Return the (x, y) coordinate for the center point of the cell that contains the specified text.  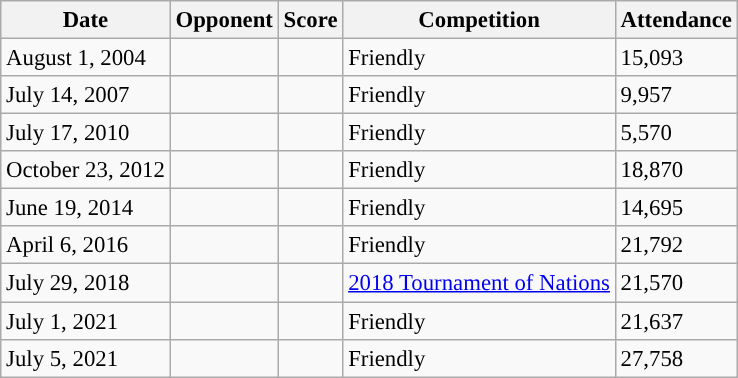
October 23, 2012 (86, 170)
July 1, 2021 (86, 321)
21,637 (676, 321)
August 1, 2004 (86, 58)
9,957 (676, 95)
June 19, 2014 (86, 208)
5,570 (676, 133)
Opponent (224, 20)
Score (310, 20)
Date (86, 20)
July 14, 2007 (86, 95)
Attendance (676, 20)
April 6, 2016 (86, 245)
21,792 (676, 245)
Competition (479, 20)
27,758 (676, 358)
18,870 (676, 170)
15,093 (676, 58)
21,570 (676, 283)
14,695 (676, 208)
July 5, 2021 (86, 358)
July 17, 2010 (86, 133)
July 29, 2018 (86, 283)
2018 Tournament of Nations (479, 283)
